Extract the (X, Y) coordinate from the center of the cell holding the provided text.  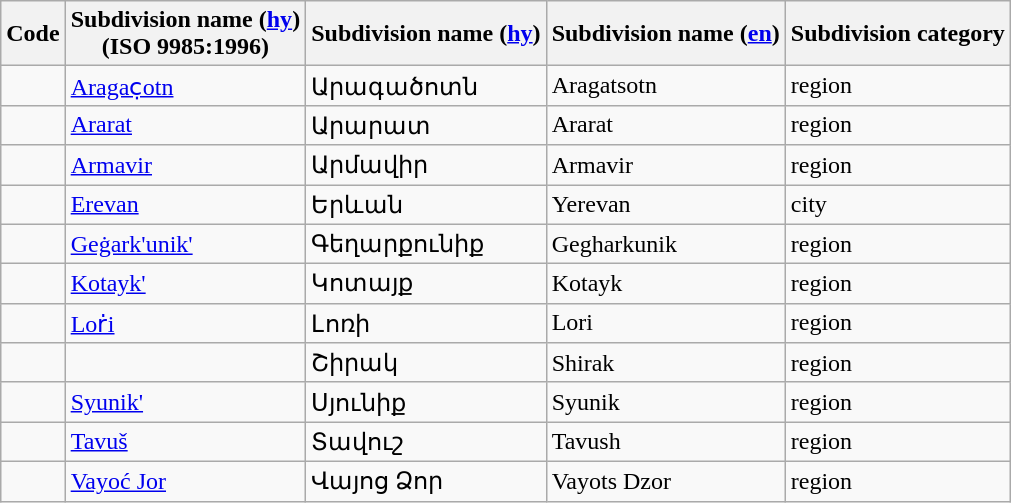
Shirak (666, 363)
Tavuš (185, 442)
Lori (666, 323)
Արագածոտն (426, 86)
Կոտայք (426, 284)
Subdi­vision cate­gory (898, 34)
Yerevan (666, 204)
Erevan (185, 204)
Vayots Dzor (666, 481)
city (898, 204)
Kotayk' (185, 284)
Արմավիր (426, 165)
Vayoć Jor (185, 481)
Geġark'unik' (185, 244)
Subdivision name (hy)(ISO 9985:1996) (185, 34)
Սյունիք (426, 402)
Արարատ (426, 125)
Լոռի (426, 323)
Aragac̣otn (185, 86)
Syunik' (185, 402)
Gegharkunik (666, 244)
Վայոց Ձոր (426, 481)
Syunik (666, 402)
Երևան (426, 204)
Loṙi (185, 323)
Գեղարքունիք (426, 244)
Kotayk (666, 284)
Շիրակ (426, 363)
Aragatsotn (666, 86)
Code (33, 34)
Tavush (666, 442)
Subdi­vision name (hy) (426, 34)
Subdi­vision name (en) (666, 34)
Տավուշ (426, 442)
